From the cell containing the given text, extract its center point as [x, y] coordinate. 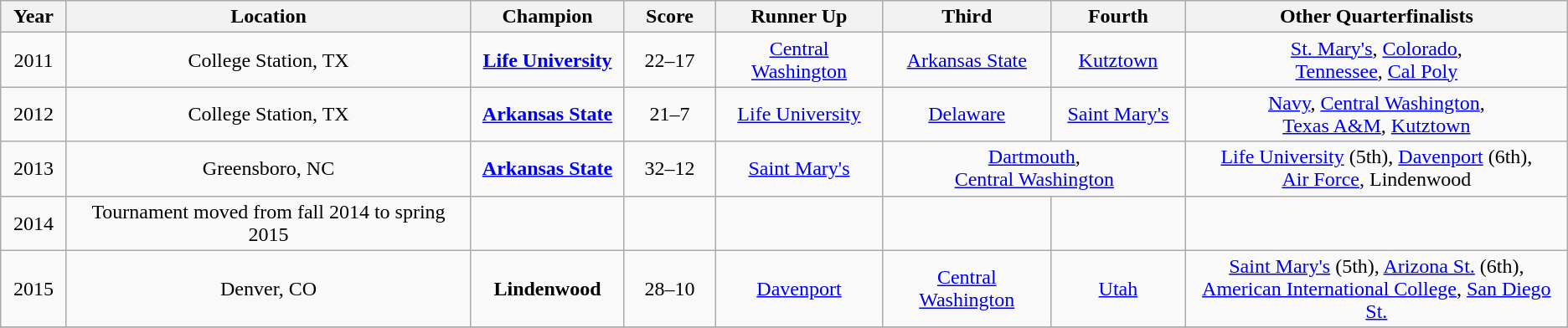
Saint Mary's (5th), Arizona St. (6th), American International College, San Diego St. [1376, 289]
21–7 [670, 114]
Kutztown [1117, 60]
Davenport [799, 289]
2014 [34, 223]
2011 [34, 60]
32–12 [670, 169]
Third [967, 17]
Dartmouth, Central Washington [1034, 169]
22–17 [670, 60]
28–10 [670, 289]
Champion [548, 17]
St. Mary's, Colorado, Tennessee, Cal Poly [1376, 60]
Utah [1117, 289]
2015 [34, 289]
Greensboro, NC [268, 169]
Year [34, 17]
Fourth [1117, 17]
Denver, CO [268, 289]
Lindenwood [548, 289]
Score [670, 17]
Tournament moved from fall 2014 to spring 2015 [268, 223]
2013 [34, 169]
Other Quarterfinalists [1376, 17]
Life University (5th), Davenport (6th), Air Force, Lindenwood [1376, 169]
Location [268, 17]
2012 [34, 114]
Delaware [967, 114]
Navy, Central Washington, Texas A&M, Kutztown [1376, 114]
Runner Up [799, 17]
